From the cell containing the given text, extract its center point as [x, y] coordinate. 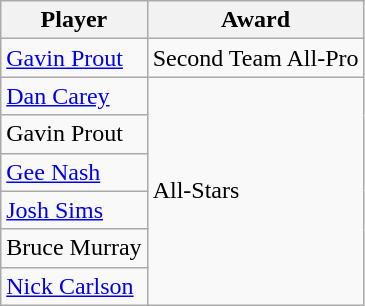
Award [256, 20]
All-Stars [256, 191]
Bruce Murray [74, 248]
Gee Nash [74, 172]
Player [74, 20]
Dan Carey [74, 96]
Josh Sims [74, 210]
Nick Carlson [74, 286]
Second Team All-Pro [256, 58]
